Capture the cell that displays the provided text and extract its [x, y] central coordinate. 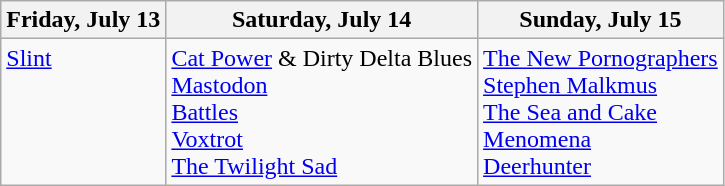
Saturday, July 14 [322, 20]
Friday, July 13 [84, 20]
The New PornographersStephen MalkmusThe Sea and CakeMenomenaDeerhunter [601, 112]
Cat Power & Dirty Delta BluesMastodonBattlesVoxtrotThe Twilight Sad [322, 112]
Sunday, July 15 [601, 20]
Slint [84, 112]
